Find where the given text appears and provide that cell's center as (X, Y) coordinate. 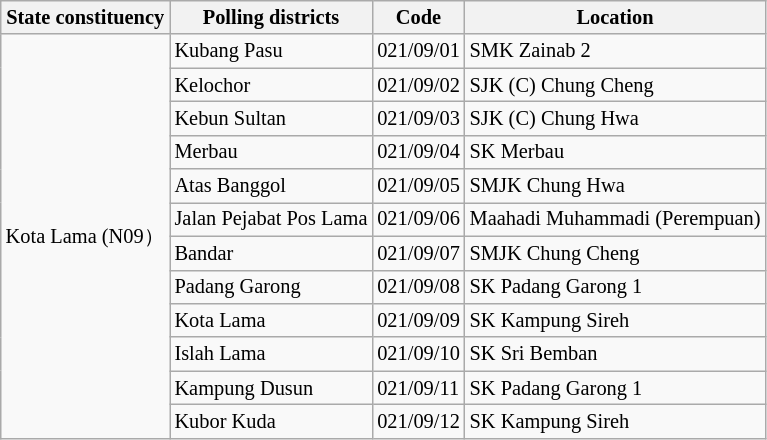
SMK Zainab 2 (616, 51)
021/09/04 (418, 152)
021/09/05 (418, 186)
Kota Lama (272, 320)
021/09/12 (418, 421)
Padang Garong (272, 287)
021/09/07 (418, 253)
Kota Lama (N09） (86, 236)
021/09/02 (418, 85)
Kebun Sultan (272, 118)
SK Merbau (616, 152)
SMJK Chung Cheng (616, 253)
SJK (C) Chung Hwa (616, 118)
021/09/06 (418, 219)
Atas Banggol (272, 186)
SK Sri Bemban (616, 354)
SMJK Chung Hwa (616, 186)
Merbau (272, 152)
021/09/10 (418, 354)
Location (616, 17)
Kubor Kuda (272, 421)
021/09/03 (418, 118)
Bandar (272, 253)
Islah Lama (272, 354)
021/09/01 (418, 51)
021/09/08 (418, 287)
Code (418, 17)
Jalan Pejabat Pos Lama (272, 219)
State constituency (86, 17)
Kelochor (272, 85)
021/09/09 (418, 320)
021/09/11 (418, 388)
Kampung Dusun (272, 388)
Maahadi Muhammadi (Perempuan) (616, 219)
Polling districts (272, 17)
Kubang Pasu (272, 51)
SJK (C) Chung Cheng (616, 85)
